Output the [x, y] coordinate of the center of the cell containing the given text.  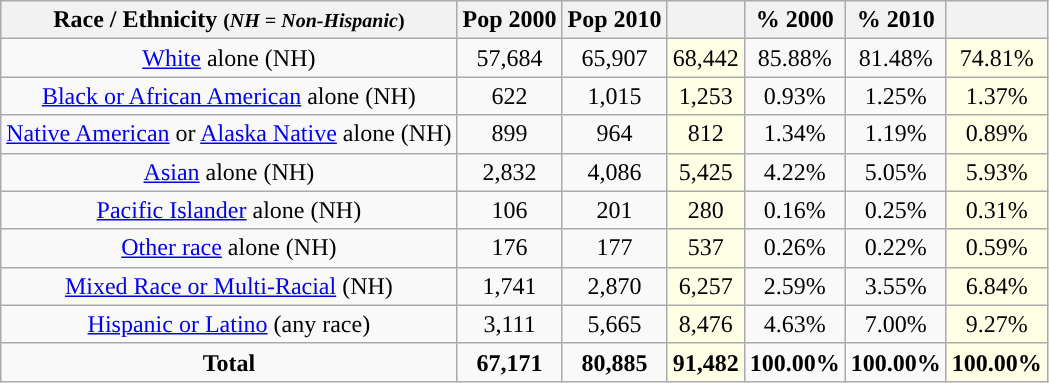
3,111 [510, 324]
899 [510, 134]
1,253 [706, 96]
0.16% [794, 210]
Total [229, 362]
67,171 [510, 362]
1,015 [614, 96]
1.25% [896, 96]
% 2010 [896, 20]
0.26% [794, 248]
2,870 [614, 286]
5,665 [614, 324]
Pop 2000 [510, 20]
Pacific Islander alone (NH) [229, 210]
1.34% [794, 134]
201 [614, 210]
537 [706, 248]
Hispanic or Latino (any race) [229, 324]
7.00% [896, 324]
Pop 2010 [614, 20]
2,832 [510, 172]
Other race alone (NH) [229, 248]
0.93% [794, 96]
74.81% [996, 58]
964 [614, 134]
91,482 [706, 362]
622 [510, 96]
Black or African American alone (NH) [229, 96]
5.05% [896, 172]
85.88% [794, 58]
280 [706, 210]
80,885 [614, 362]
177 [614, 248]
4.63% [794, 324]
Mixed Race or Multi-Racial (NH) [229, 286]
81.48% [896, 58]
6.84% [996, 286]
4.22% [794, 172]
57,684 [510, 58]
8,476 [706, 324]
Race / Ethnicity (NH = Non-Hispanic) [229, 20]
65,907 [614, 58]
0.59% [996, 248]
2.59% [794, 286]
Asian alone (NH) [229, 172]
0.25% [896, 210]
0.22% [896, 248]
812 [706, 134]
5,425 [706, 172]
6,257 [706, 286]
% 2000 [794, 20]
9.27% [996, 324]
White alone (NH) [229, 58]
0.89% [996, 134]
3.55% [896, 286]
5.93% [996, 172]
1.19% [896, 134]
1,741 [510, 286]
0.31% [996, 210]
Native American or Alaska Native alone (NH) [229, 134]
176 [510, 248]
1.37% [996, 96]
68,442 [706, 58]
106 [510, 210]
4,086 [614, 172]
